Detect which cell encompasses the target text, then output its [x, y] center coordinate. 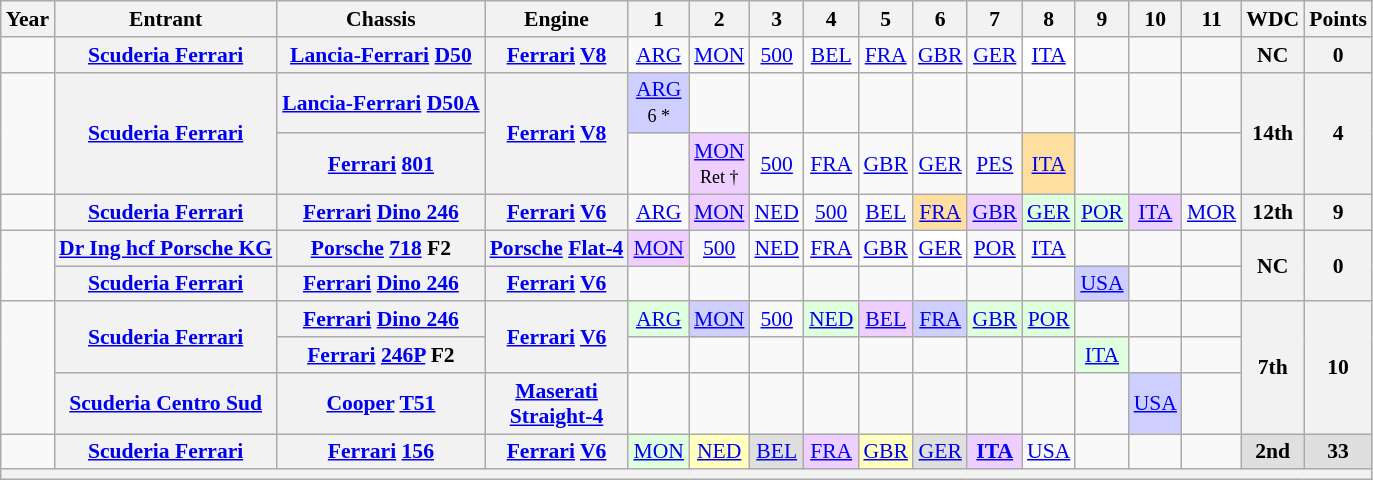
33 [1338, 452]
MaseratiStraight-4 [557, 404]
Points [1338, 19]
Porsche 718 F2 [380, 248]
5 [886, 19]
1 [658, 19]
11 [1212, 19]
Ferrari 156 [380, 452]
12th [1272, 213]
WDC [1272, 19]
3 [776, 19]
Year [28, 19]
Ferrari 246P F2 [380, 355]
2nd [1272, 452]
Cooper T51 [380, 404]
7 [994, 19]
MONRet † [720, 164]
2 [720, 19]
MOR [1212, 213]
ARG6 * [658, 102]
Engine [557, 19]
PES [994, 164]
Porsche Flat-4 [557, 248]
6 [940, 19]
Lancia-Ferrari D50 [380, 55]
8 [1048, 19]
Chassis [380, 19]
14th [1272, 133]
Dr Ing hcf Porsche KG [166, 248]
Lancia-Ferrari D50A [380, 102]
7th [1272, 368]
Scuderia Centro Sud [166, 404]
Entrant [166, 19]
Ferrari 801 [380, 164]
